Return the [X, Y] coordinate for the center point of the cell that contains the specified text.  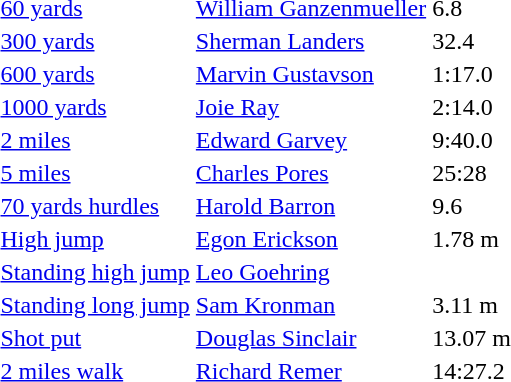
Douglas Sinclair [310, 338]
Joie Ray [310, 107]
Charles Pores [310, 173]
Edward Garvey [310, 140]
Egon Erickson [310, 239]
Leo Goehring [310, 272]
Harold Barron [310, 206]
Marvin Gustavson [310, 74]
Sherman Landers [310, 41]
Sam Kronman [310, 305]
